Search for the cell housing the specified text and yield its (x, y) center coordinate. 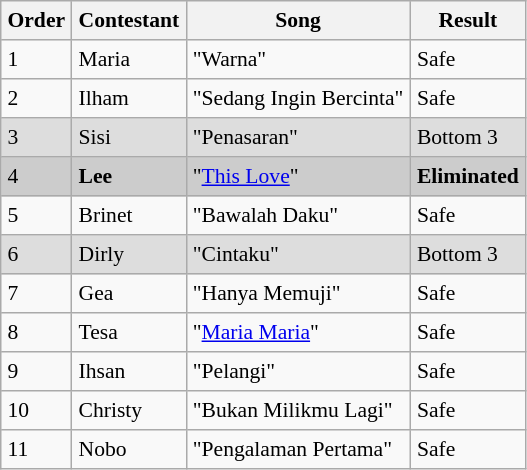
"Maria Maria" (298, 332)
8 (36, 332)
Ihsan (129, 372)
"This Love" (298, 176)
"Cintaku" (298, 254)
7 (36, 294)
Contestant (129, 20)
"Bawalah Daku" (298, 216)
Result (468, 20)
Eliminated (468, 176)
Christy (129, 410)
Lee (129, 176)
Ilham (129, 98)
3 (36, 138)
6 (36, 254)
11 (36, 450)
"Pelangi" (298, 372)
1 (36, 60)
Brinet (129, 216)
"Hanya Memuji" (298, 294)
2 (36, 98)
4 (36, 176)
"Penasaran" (298, 138)
"Bukan Milikmu Lagi" (298, 410)
Dirly (129, 254)
Gea (129, 294)
"Pengalaman Pertama" (298, 450)
5 (36, 216)
Tesa (129, 332)
"Warna" (298, 60)
Order (36, 20)
"Sedang Ingin Bercinta" (298, 98)
Maria (129, 60)
Sisi (129, 138)
Song (298, 20)
9 (36, 372)
Nobo (129, 450)
10 (36, 410)
